Return the [x, y] coordinate for the center point of the cell that contains the specified text.  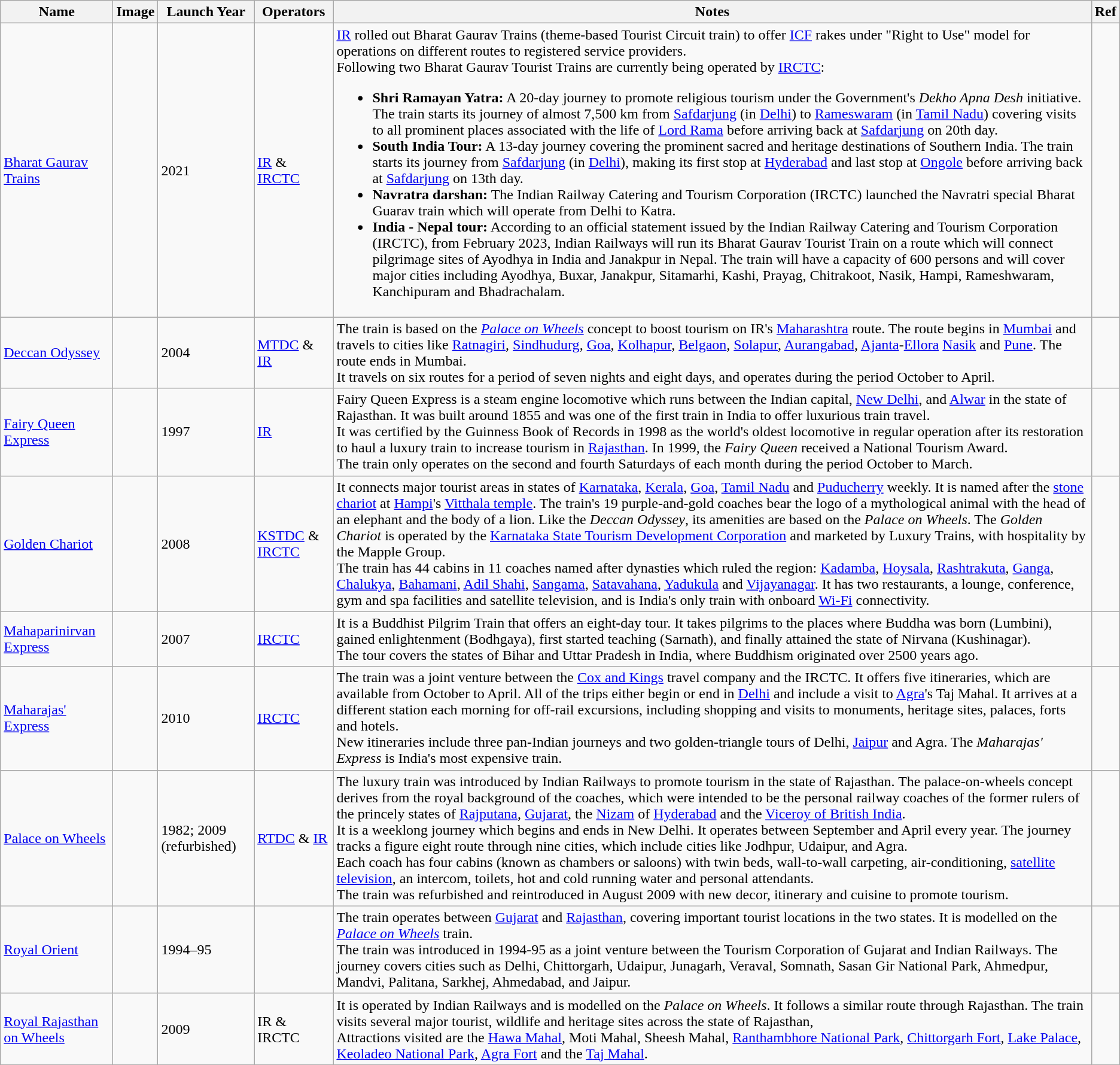
MTDC & IR [294, 353]
Bharat Gaurav Trains [57, 170]
2009 [206, 1029]
Royal Orient [57, 950]
2007 [206, 639]
Maharajas' Express [57, 718]
2021 [206, 170]
Launch Year [206, 12]
Deccan Odyssey [57, 353]
KSTDC & IRCTC [294, 543]
Royal Rajasthan on Wheels [57, 1029]
Mahaparinirvan Express [57, 639]
Name [57, 12]
1994–95 [206, 950]
RTDC & IR [294, 838]
2010 [206, 718]
IR [294, 432]
Golden Chariot [57, 543]
Palace on Wheels [57, 838]
1997 [206, 432]
Operators [294, 12]
Ref [1106, 12]
Fairy Queen Express [57, 432]
Notes [712, 12]
2004 [206, 353]
1982; 2009 (refurbished) [206, 838]
Image [135, 12]
2008 [206, 543]
